Provide the [x, y] coordinate of the cell's center where the given text is located.  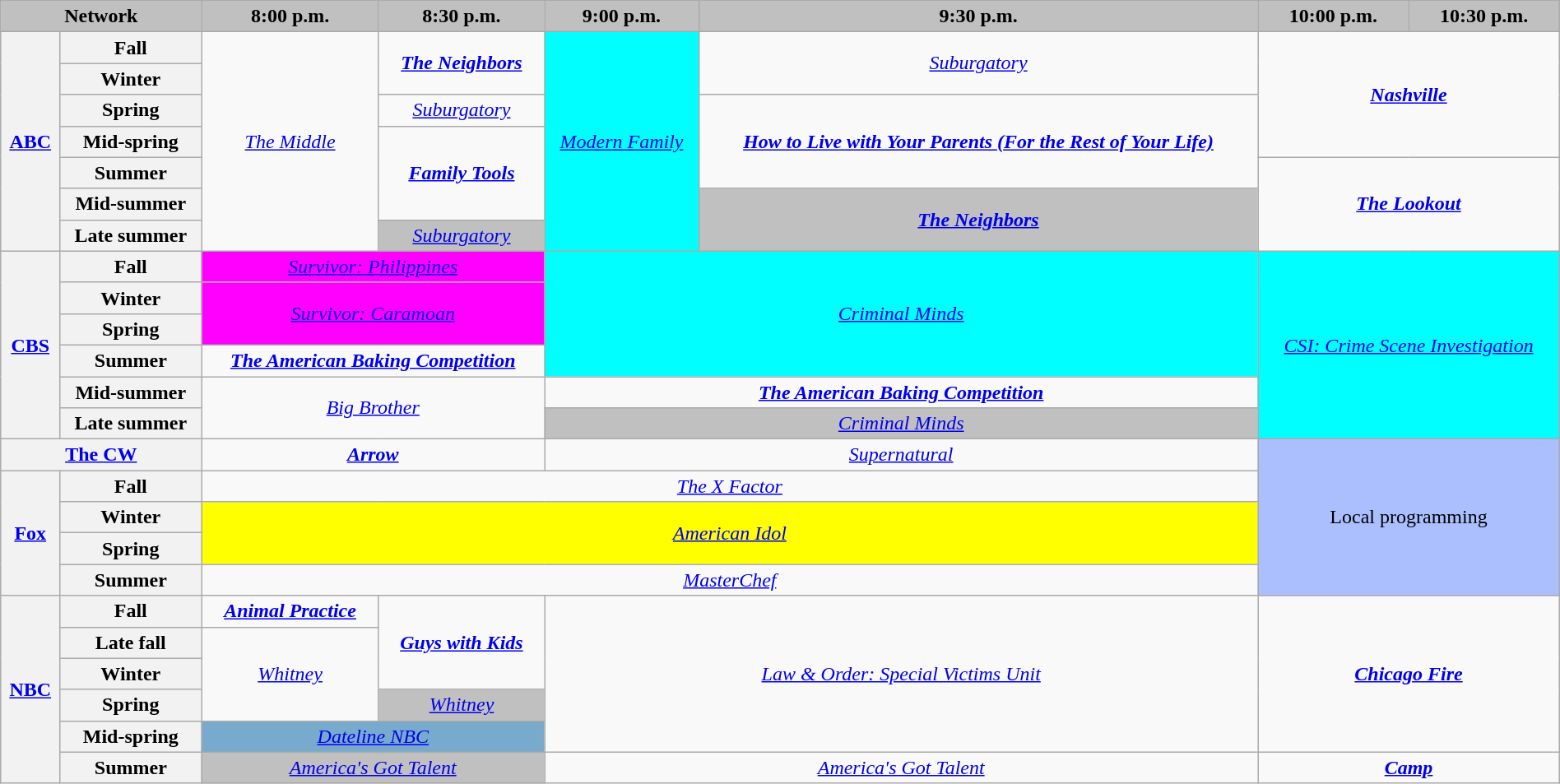
The Middle [290, 141]
Arrow [374, 455]
Big Brother [374, 408]
9:00 p.m. [622, 16]
American Idol [730, 533]
10:00 p.m. [1333, 16]
Modern Family [622, 141]
Supernatural [902, 455]
Animal Practice [290, 611]
Dateline NBC [374, 736]
Family Tools [461, 173]
The Lookout [1409, 204]
Camp [1409, 768]
Law & Order: Special Victims Unit [902, 674]
CBS [30, 345]
Fox [30, 533]
How to Live with Your Parents (For the Rest of Your Life) [977, 141]
9:30 p.m. [977, 16]
Nashville [1409, 95]
10:30 p.m. [1484, 16]
The X Factor [730, 486]
Late fall [131, 643]
ABC [30, 141]
8:30 p.m. [461, 16]
MasterChef [730, 580]
8:00 p.m. [290, 16]
CSI: Crime Scene Investigation [1409, 345]
Survivor: Philippines [374, 267]
Guys with Kids [461, 643]
The CW [101, 455]
Network [101, 16]
Chicago Fire [1409, 674]
Survivor: Caramoan [374, 313]
Local programming [1409, 517]
NBC [30, 689]
